Search for the cell housing the specified text and yield its (x, y) center coordinate. 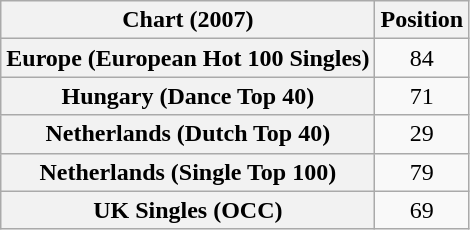
84 (422, 58)
71 (422, 96)
UK Singles (OCC) (188, 210)
69 (422, 210)
Hungary (Dance Top 40) (188, 96)
Europe (European Hot 100 Singles) (188, 58)
Position (422, 20)
Netherlands (Dutch Top 40) (188, 134)
79 (422, 172)
Chart (2007) (188, 20)
Netherlands (Single Top 100) (188, 172)
29 (422, 134)
